Identify which cell holds the provided text, then report its [x, y] central coordinate. 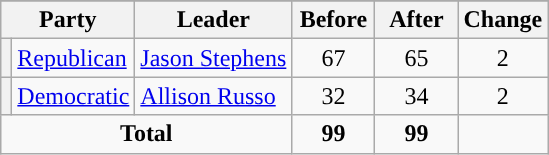
32 [334, 96]
After [416, 20]
34 [416, 96]
Jason Stephens [214, 58]
Before [334, 20]
Leader [214, 20]
Republican [74, 58]
67 [334, 58]
Allison Russo [214, 96]
Total [146, 134]
Party [68, 20]
Democratic [74, 96]
65 [416, 58]
Change [503, 20]
